Identify which cell holds the provided text, then report its [x, y] central coordinate. 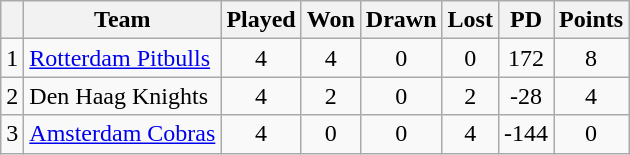
PD [526, 20]
Amsterdam Cobras [122, 134]
-144 [526, 134]
Played [261, 20]
-28 [526, 96]
172 [526, 58]
1 [12, 58]
8 [592, 58]
Drawn [401, 20]
Rotterdam Pitbulls [122, 58]
Den Haag Knights [122, 96]
Won [330, 20]
Lost [470, 20]
3 [12, 134]
Points [592, 20]
Team [122, 20]
